Detect which cell encompasses the target text, then output its (x, y) center coordinate. 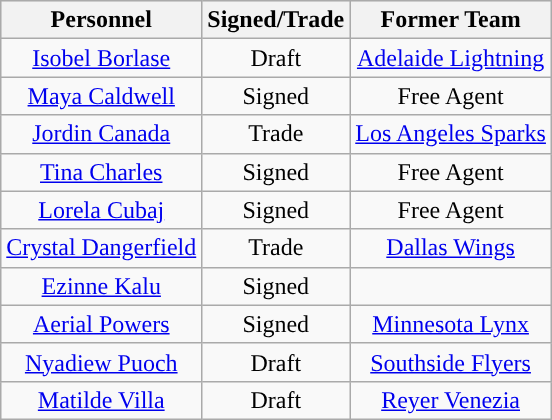
Reyer Venezia (451, 400)
Lorela Cubaj (102, 210)
Minnesota Lynx (451, 324)
Matilde Villa (102, 400)
Jordin Canada (102, 134)
Dallas Wings (451, 248)
Ezinne Kalu (102, 286)
Personnel (102, 20)
Tina Charles (102, 172)
Nyadiew Puoch (102, 362)
Aerial Powers (102, 324)
Signed/Trade (276, 20)
Isobel Borlase (102, 58)
Former Team (451, 20)
Adelaide Lightning (451, 58)
Crystal Dangerfield (102, 248)
Maya Caldwell (102, 96)
Southside Flyers (451, 362)
Los Angeles Sparks (451, 134)
